Find where the given text appears and provide that cell's center as (X, Y) coordinate. 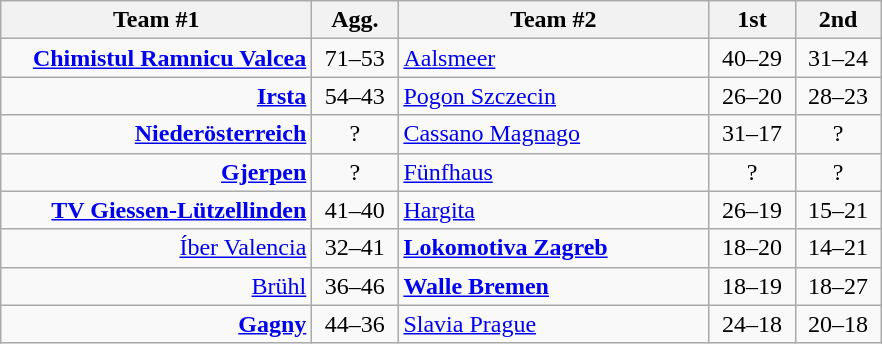
31–17 (752, 134)
20–18 (838, 324)
71–53 (355, 58)
Hargita (554, 210)
2nd (838, 20)
18–27 (838, 286)
Íber Valencia (156, 248)
Chimistul Ramnicu Valcea (156, 58)
54–43 (355, 96)
26–19 (752, 210)
Brühl (156, 286)
Gjerpen (156, 172)
Pogon Szczecin (554, 96)
Niederösterreich (156, 134)
31–24 (838, 58)
Cassano Magnago (554, 134)
32–41 (355, 248)
18–20 (752, 248)
44–36 (355, 324)
Walle Bremen (554, 286)
Team #1 (156, 20)
Gagny (156, 324)
Irsta (156, 96)
15–21 (838, 210)
1st (752, 20)
18–19 (752, 286)
TV Giessen-Lützellinden (156, 210)
28–23 (838, 96)
14–21 (838, 248)
24–18 (752, 324)
26–20 (752, 96)
41–40 (355, 210)
Aalsmeer (554, 58)
36–46 (355, 286)
Team #2 (554, 20)
Agg. (355, 20)
40–29 (752, 58)
Lokomotiva Zagreb (554, 248)
Fünfhaus (554, 172)
Slavia Prague (554, 324)
